Determine the [x, y] coordinate at the center of the cell enclosing the given text.  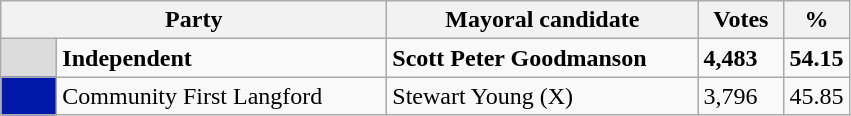
% [816, 20]
Mayoral candidate [542, 20]
54.15 [816, 58]
Independent [222, 58]
Stewart Young (X) [542, 96]
Scott Peter Goodmanson [542, 58]
45.85 [816, 96]
Community First Langford [222, 96]
3,796 [741, 96]
4,483 [741, 58]
Party [194, 20]
Votes [741, 20]
